From the cell containing the given text, extract its center point as (X, Y) coordinate. 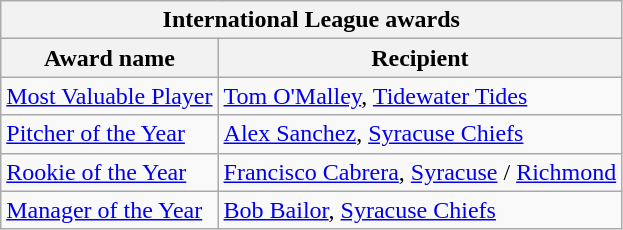
Alex Sanchez, Syracuse Chiefs (420, 134)
Recipient (420, 58)
Rookie of the Year (110, 172)
Francisco Cabrera, Syracuse / Richmond (420, 172)
Award name (110, 58)
Manager of the Year (110, 210)
Tom O'Malley, Tidewater Tides (420, 96)
Pitcher of the Year (110, 134)
International League awards (312, 20)
Bob Bailor, Syracuse Chiefs (420, 210)
Most Valuable Player (110, 96)
